Search for the cell housing the specified text and yield its [x, y] center coordinate. 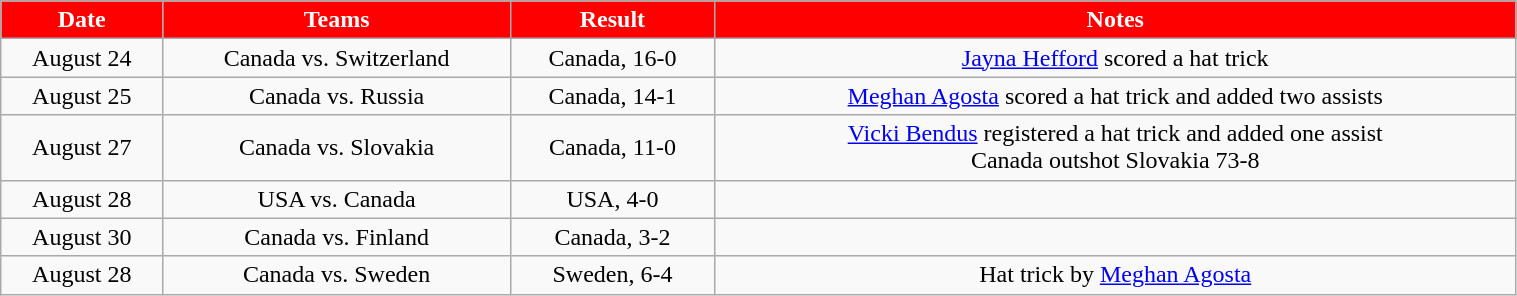
Result [612, 20]
Canada, 3-2 [612, 237]
Date [82, 20]
USA vs. Canada [337, 199]
Notes [1115, 20]
Vicki Bendus registered a hat trick and added one assistCanada outshot Slovakia 73-8 [1115, 148]
Sweden, 6-4 [612, 275]
Canada, 14-1 [612, 96]
Jayna Hefford scored a hat trick [1115, 58]
Canada vs. Switzerland [337, 58]
Hat trick by Meghan Agosta [1115, 275]
August 25 [82, 96]
Canada vs. Russia [337, 96]
August 24 [82, 58]
August 30 [82, 237]
August 27 [82, 148]
Canada, 16-0 [612, 58]
Canada vs. Finland [337, 237]
Teams [337, 20]
USA, 4-0 [612, 199]
Meghan Agosta scored a hat trick and added two assists [1115, 96]
Canada, 11-0 [612, 148]
Canada vs. Slovakia [337, 148]
Canada vs. Sweden [337, 275]
